Identify which cell holds the provided text, then report its (X, Y) central coordinate. 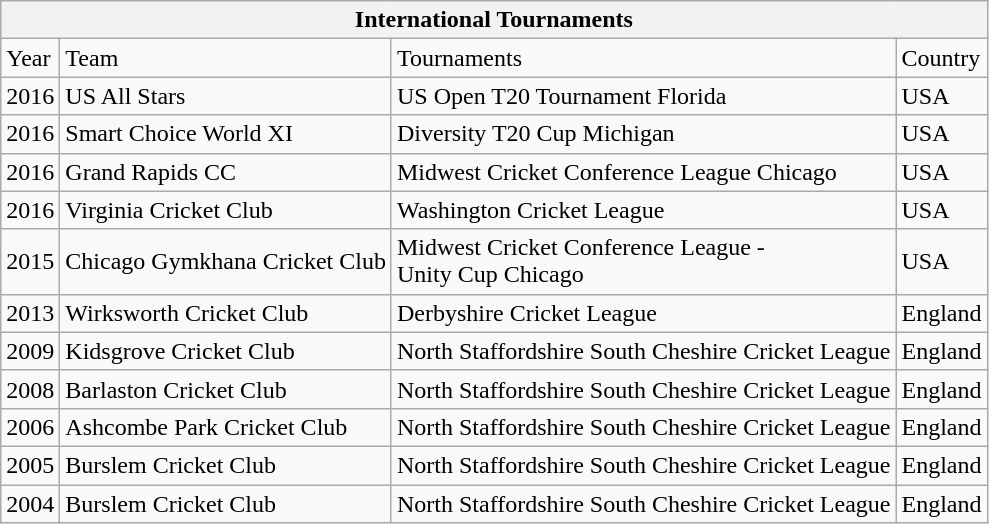
Chicago Gymkhana Cricket Club (226, 262)
Team (226, 58)
2006 (30, 427)
2008 (30, 389)
2005 (30, 465)
Barlaston Cricket Club (226, 389)
International Tournaments (494, 20)
Wirksworth Cricket Club (226, 313)
Derbyshire Cricket League (644, 313)
2015 (30, 262)
Kidsgrove Cricket Club (226, 351)
Midwest Cricket Conference League Chicago (644, 172)
Country (942, 58)
2004 (30, 503)
Virginia Cricket Club (226, 210)
Ashcombe Park Cricket Club (226, 427)
US Open T20 Tournament Florida (644, 96)
US All Stars (226, 96)
Washington Cricket League (644, 210)
2013 (30, 313)
Midwest Cricket Conference League -Unity Cup Chicago (644, 262)
Smart Choice World XI (226, 134)
2009 (30, 351)
Grand Rapids CC (226, 172)
Year (30, 58)
Diversity T20 Cup Michigan (644, 134)
Tournaments (644, 58)
